Provide the [X, Y] coordinate of the cell's center where the given text is located.  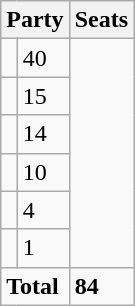
Party [35, 20]
Seats [101, 20]
84 [101, 286]
14 [43, 134]
Total [35, 286]
15 [43, 96]
4 [43, 210]
1 [43, 248]
10 [43, 172]
40 [43, 58]
